Output the [X, Y] coordinate of the center of the cell containing the given text.  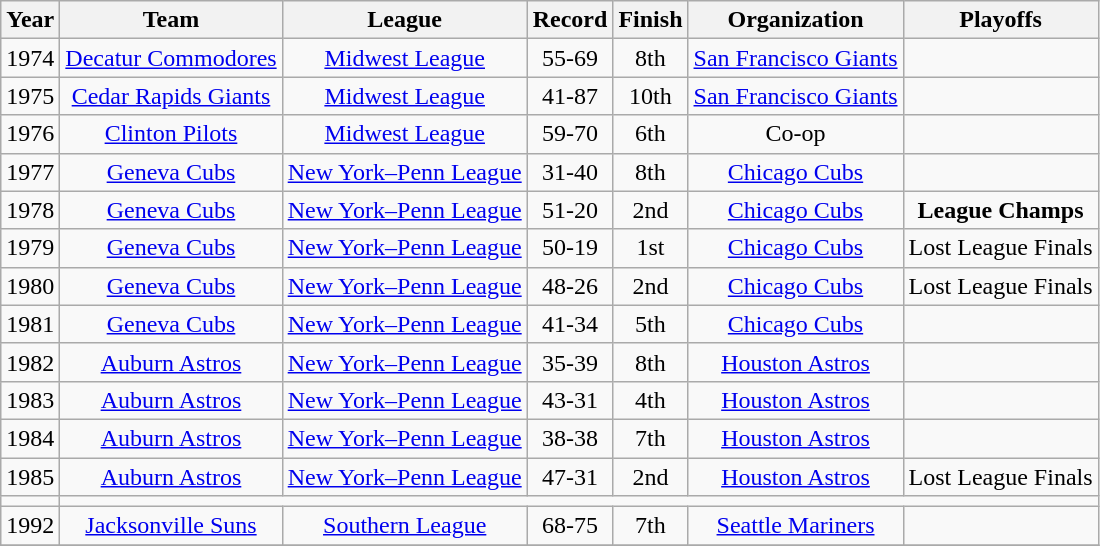
1976 [30, 134]
1983 [30, 400]
1982 [30, 362]
35-39 [570, 362]
Organization [796, 20]
1985 [30, 477]
Finish [650, 20]
1984 [30, 438]
Co-op [796, 134]
1974 [30, 58]
Playoffs [1000, 20]
Team [171, 20]
Southern League [404, 526]
41-87 [570, 96]
Year [30, 20]
50-19 [570, 248]
League Champs [1000, 210]
43-31 [570, 400]
1992 [30, 526]
41-34 [570, 324]
68-75 [570, 526]
1975 [30, 96]
Cedar Rapids Giants [171, 96]
Record [570, 20]
1977 [30, 172]
6th [650, 134]
59-70 [570, 134]
51-20 [570, 210]
48-26 [570, 286]
47-31 [570, 477]
Seattle Mariners [796, 526]
League [404, 20]
31-40 [570, 172]
Decatur Commodores [171, 58]
Clinton Pilots [171, 134]
Jacksonville Suns [171, 526]
1979 [30, 248]
10th [650, 96]
4th [650, 400]
1978 [30, 210]
38-38 [570, 438]
1981 [30, 324]
1980 [30, 286]
5th [650, 324]
1st [650, 248]
55-69 [570, 58]
